Detect which cell encompasses the target text, then output its [x, y] center coordinate. 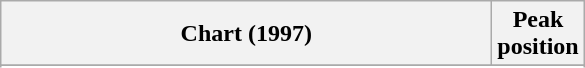
Chart (1997) [246, 34]
Peakposition [538, 34]
